Extract the (X, Y) coordinate from the center of the cell holding the provided text.  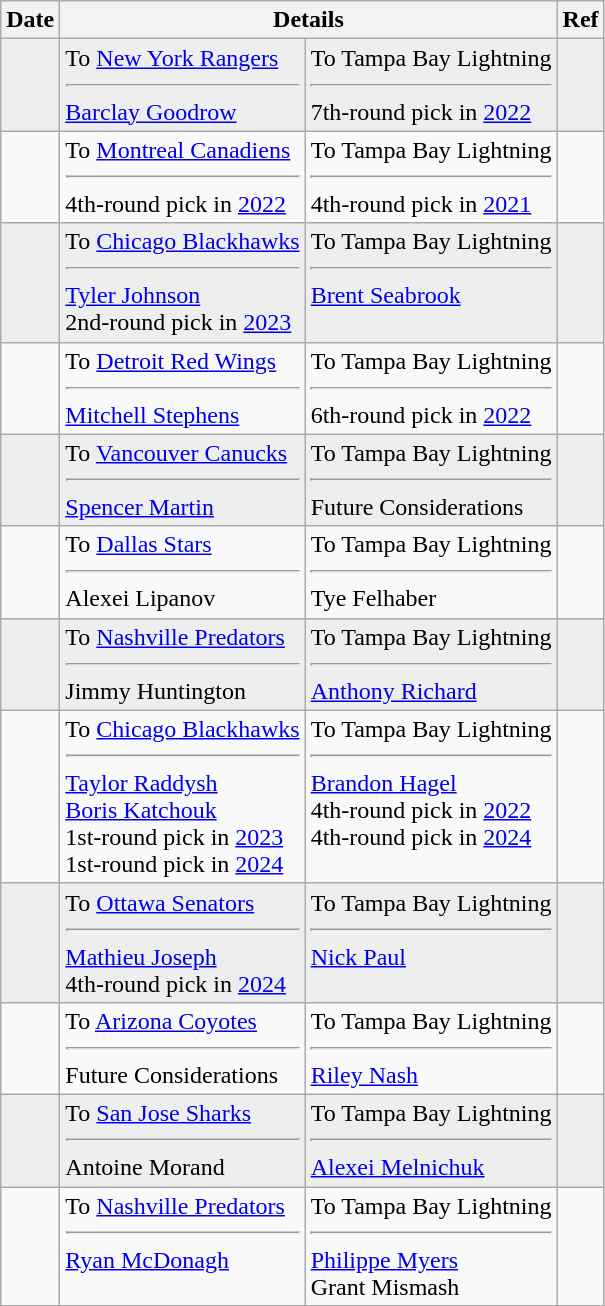
To Tampa Bay LightningTye Felhaber (431, 572)
To Ottawa SenatorsMathieu Joseph4th-round pick in 2024 (182, 942)
To New York RangersBarclay Goodrow (182, 85)
To Detroit Red WingsMitchell Stephens (182, 388)
To Tampa Bay LightningRiley Nash (431, 1048)
To Nashville PredatorsJimmy Huntington (182, 664)
To Tampa Bay LightningNick Paul (431, 942)
To Nashville PredatorsRyan McDonagh (182, 1246)
To Tampa Bay LightningBrandon Hagel4th-round pick in 20224th-round pick in 2024 (431, 796)
To Vancouver CanucksSpencer Martin (182, 480)
To Tampa Bay Lightning6th-round pick in 2022 (431, 388)
To Dallas StarsAlexei Lipanov (182, 572)
To Tampa Bay Lightning7th-round pick in 2022 (431, 85)
To Chicago BlackhawksTyler Johnson2nd-round pick in 2023 (182, 282)
To Tampa Bay LightningBrent Seabrook (431, 282)
To Tampa Bay LightningAlexei Melnichuk (431, 1140)
To Montreal Canadiens4th-round pick in 2022 (182, 177)
Date (30, 20)
To Arizona CoyotesFuture Considerations (182, 1048)
Details (308, 20)
To San Jose SharksAntoine Morand (182, 1140)
Ref (580, 20)
To Tampa Bay Lightning4th-round pick in 2021 (431, 177)
To Tampa Bay LightningPhilippe MyersGrant Mismash (431, 1246)
To Tampa Bay LightningAnthony Richard (431, 664)
To Tampa Bay LightningFuture Considerations (431, 480)
To Chicago BlackhawksTaylor RaddyshBoris Katchouk1st-round pick in 20231st-round pick in 2024 (182, 796)
